Locate the cell with the specified text and output its [X, Y] center coordinate. 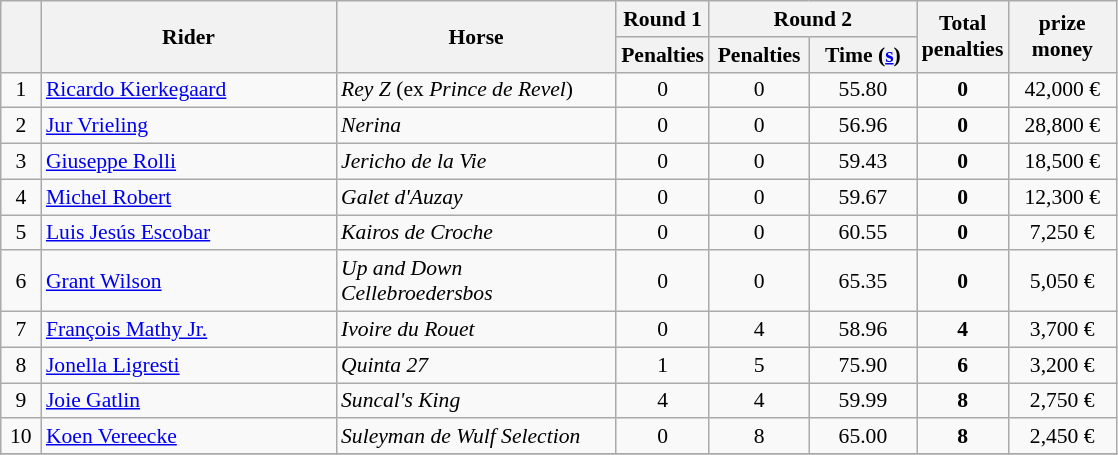
Koen Vereecke [188, 437]
59.43 [863, 162]
42,000 € [1062, 90]
Horse [476, 36]
2,750 € [1062, 401]
Suncal's King [476, 401]
2,450 € [1062, 437]
Grant Wilson [188, 282]
prizemoney [1062, 36]
Round 2 [813, 19]
3 [21, 162]
65.00 [863, 437]
7 [21, 330]
2 [21, 126]
5,050 € [1062, 282]
Luis Jesús Escobar [188, 233]
55.80 [863, 90]
12,300 € [1062, 197]
10 [21, 437]
Ricardo Kierkegaard [188, 90]
Jonella Ligresti [188, 365]
Michel Robert [188, 197]
56.96 [863, 126]
Rider [188, 36]
Jur Vrieling [188, 126]
Ivoire du Rouet [476, 330]
Time (s) [863, 55]
Joie Gatlin [188, 401]
Jericho de la Vie [476, 162]
3,700 € [1062, 330]
59.99 [863, 401]
Nerina [476, 126]
65.35 [863, 282]
Rey Z (ex Prince de Revel) [476, 90]
7,250 € [1062, 233]
Up and Down Cellebroedersbos [476, 282]
75.90 [863, 365]
Suleyman de Wulf Selection [476, 437]
Kairos de Croche [476, 233]
59.67 [863, 197]
Totalpenalties [963, 36]
Quinta 27 [476, 365]
Galet d'Auzay [476, 197]
9 [21, 401]
Round 1 [662, 19]
18,500 € [1062, 162]
Giuseppe Rolli [188, 162]
28,800 € [1062, 126]
3,200 € [1062, 365]
58.96 [863, 330]
François Mathy Jr. [188, 330]
60.55 [863, 233]
